Capture the cell that displays the provided text and extract its [X, Y] central coordinate. 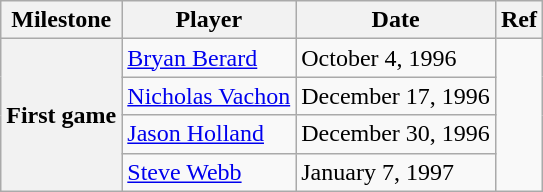
October 4, 1996 [396, 58]
January 7, 1997 [396, 172]
Bryan Berard [209, 58]
First game [62, 115]
Jason Holland [209, 134]
Date [396, 20]
Ref [518, 20]
Nicholas Vachon [209, 96]
December 30, 1996 [396, 134]
Milestone [62, 20]
Player [209, 20]
December 17, 1996 [396, 96]
Steve Webb [209, 172]
